Extract the (X, Y) coordinate from the center of the cell holding the provided text.  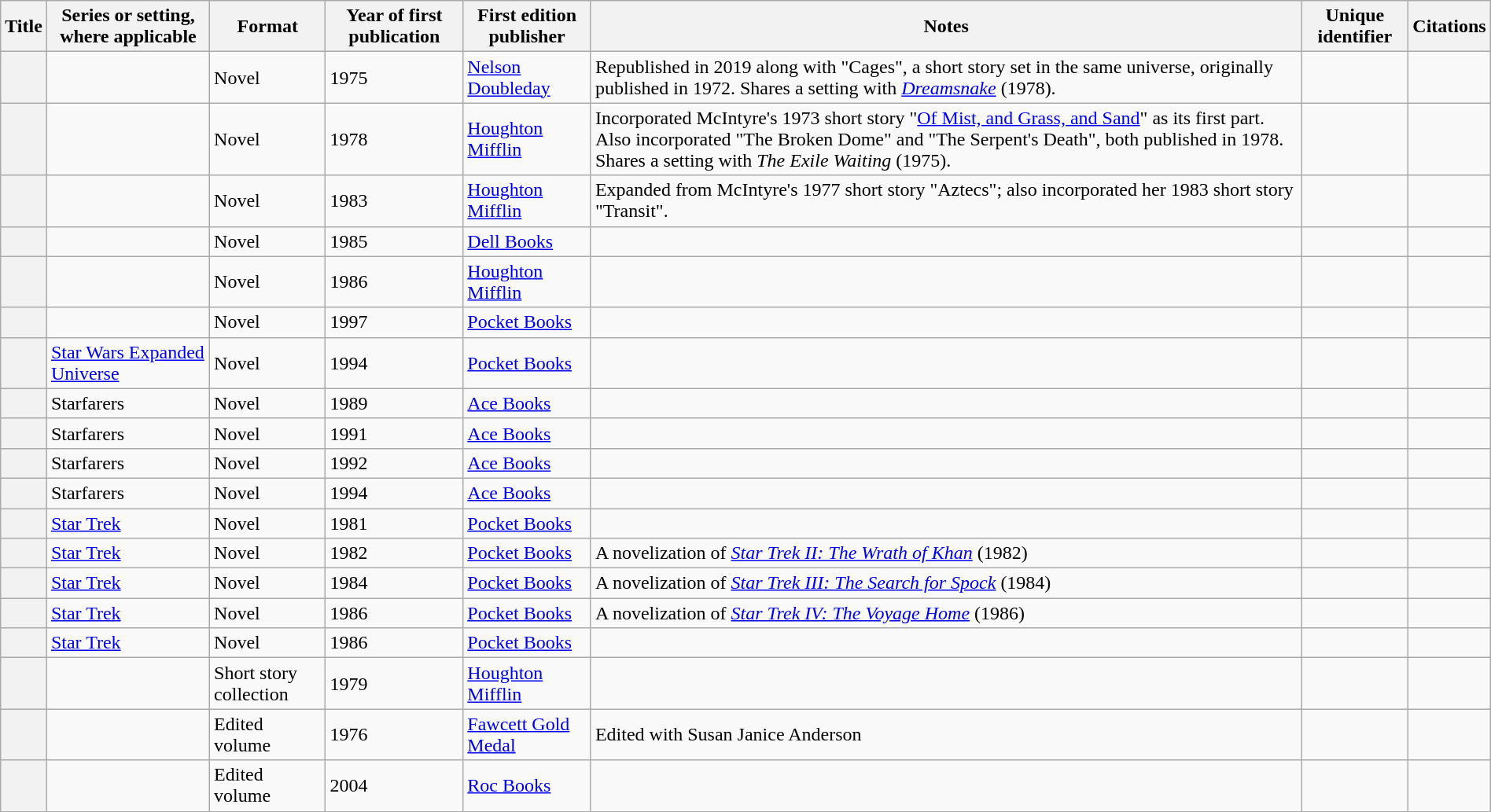
Format (267, 27)
1984 (395, 583)
Star Wars Expanded Universe (127, 363)
Series or setting, where applicable (127, 27)
1976 (395, 734)
1992 (395, 463)
1982 (395, 553)
Unique identifier (1355, 27)
Edited with Susan Janice Anderson (946, 734)
A novelization of Star Trek II: The Wrath of Khan (1982) (946, 553)
Title (24, 27)
1991 (395, 433)
1975 (395, 77)
Roc Books (527, 786)
Dell Books (527, 241)
2004 (395, 786)
1981 (395, 523)
1985 (395, 241)
Notes (946, 27)
1979 (395, 684)
Year of first publication (395, 27)
Expanded from McIntyre's 1977 short story "Aztecs"; also incorporated her 1983 short story "Transit". (946, 201)
Citations (1449, 27)
Nelson Doubleday (527, 77)
Fawcett Gold Medal (527, 734)
1997 (395, 322)
1978 (395, 139)
First edition publisher (527, 27)
1983 (395, 201)
A novelization of Star Trek III: The Search for Spock (1984) (946, 583)
1989 (395, 403)
A novelization of Star Trek IV: The Voyage Home (1986) (946, 613)
Short story collection (267, 684)
